For the text-containing cell, return its midpoint in (X, Y) coordinate format. 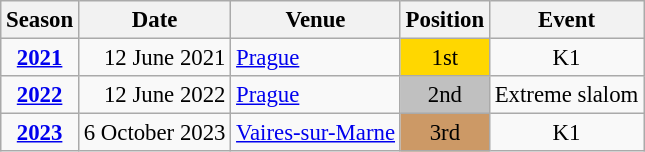
2023 (40, 133)
2021 (40, 58)
6 October 2023 (154, 133)
Position (444, 20)
1st (444, 58)
Season (40, 20)
2nd (444, 95)
Event (566, 20)
Vaires-sur-Marne (316, 133)
12 June 2022 (154, 95)
Extreme slalom (566, 95)
Date (154, 20)
3rd (444, 133)
12 June 2021 (154, 58)
Venue (316, 20)
2022 (40, 95)
